Search for the cell housing the specified text and yield its (x, y) center coordinate. 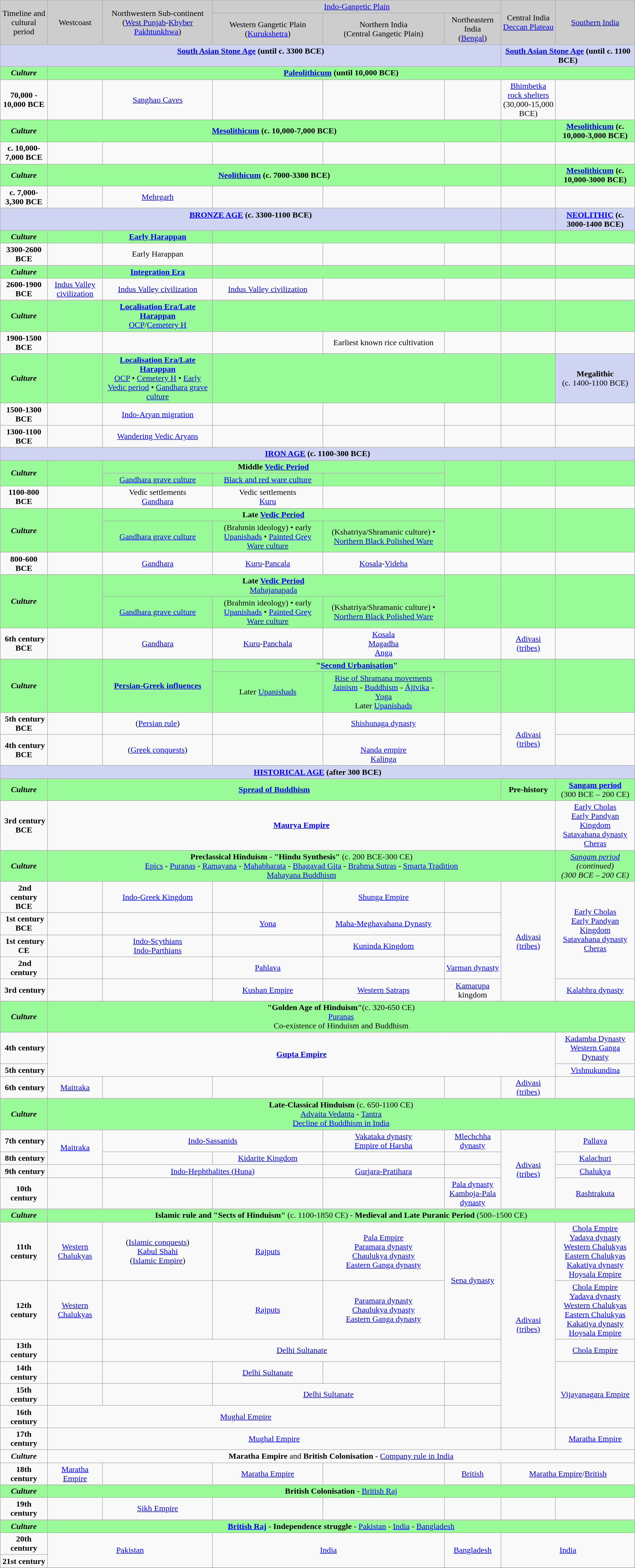
Mlechchha dynasty (473, 1141)
Pala EmpireParamara dynastyChaulukya dynastyEastern Ganga dynasty (383, 1251)
Mesolithicum (c. 10,000-3,000 BCE) (595, 131)
Megalithic(c. 1400-1100 BCE) (595, 378)
2600-1900 BCE (24, 289)
3300-2600 BCE (24, 254)
18th century (24, 1474)
Paleolithicum (until 10,000 BCE) (341, 73)
Vedic settlementsKuru (268, 497)
KosalaMagadhaAnga (383, 643)
4th century (24, 1048)
Timeline andcultural period (24, 22)
10th century (24, 1193)
Sangam period(continued)(300 BCE – 200 CE) (595, 866)
Shishunaga dynasty (383, 724)
6th century BCE (24, 643)
BRONZE AGE (c. 3300-1100 BCE) (251, 219)
c. 10,000-7,000 BCE (24, 153)
Localisation Era/Late HarappanOCP • Cemetery H • Early Vedic period • Gandhara grave culture (157, 378)
13th century (24, 1350)
Pahlava (268, 968)
"Second Urbanisation" (357, 666)
6th century (24, 1087)
Sangam period(300 BCE – 200 CE) (595, 789)
17th century (24, 1438)
Black and red ware culture (268, 480)
Pallava (595, 1141)
Late Vedic PeriodMahajanapada (273, 585)
South Asian Stone Age (until c. 1100 BCE) (568, 56)
Later Upanishads (268, 692)
Mesolithicum (c. 10,000-7,000 BCE) (274, 131)
Indo-Aryan migration (157, 414)
1st century BCE (24, 924)
9th century (24, 1171)
4th century BCE (24, 750)
Vedic settlementsGandhara (157, 497)
Pre-history (528, 789)
Indo-Hephthalites (Huna) (212, 1171)
Kuninda Kingdom (383, 946)
2nd century (24, 968)
Nanda empire Kalinga (383, 750)
Central IndiaDeccan Plateau (528, 22)
Mesolithicum (c. 10,000-3000 BCE) (595, 175)
5th century BCE (24, 724)
12th century (24, 1310)
14th century (24, 1373)
1500-1300 BCE (24, 414)
Pala dynastyKamboja-Pala dynasty (473, 1193)
1st century CE (24, 946)
HISTORICAL AGE (after 300 BCE) (317, 772)
Kuru-Panchala (268, 643)
20th century (24, 1544)
Indo-Greek Kingdom (157, 897)
IRON AGE (c. 1100-300 BCE) (317, 454)
3rd century BCE (24, 825)
Maratha Empire and British Colonisation - Company rule in India (341, 1456)
British (473, 1474)
Sena dynasty (473, 1281)
Western Gangetic Plain(Kurukshetra) (268, 29)
Middle Vedic Period (273, 467)
(Persian rule) (157, 724)
Localisation Era/Late HarappanOCP/Cemetery H (157, 316)
Sanghao Caves (157, 100)
11th century (24, 1251)
Northwestern Sub-continent(West Punjab-Khyber Pakhtunkhwa) (157, 22)
Kuru-Pancala (268, 563)
Rise of Shramana movementsJainism - Buddhism - Ājīvika - YogaLater Upanishads (383, 692)
Sikh Empire (157, 1509)
Maurya Empire (302, 825)
Kidarite Kingdom (268, 1158)
Kamarupa kingdom (473, 990)
Spread of Buddhism (274, 789)
Vijayanagara Empire (595, 1394)
British Raj - Independence struggle - Pakistan - India - Bangladesh (341, 1526)
Paramara dynastyChaulukya dynastyEastern Ganga dynasty (383, 1310)
5th century (24, 1070)
Kalabhra dynasty (595, 990)
2nd century BCE (24, 897)
(Greek conquests) (157, 750)
Chola Empire (595, 1350)
Kosala-Videha (383, 563)
Late Vedic Period (273, 515)
Bangladesh (473, 1550)
Southern India (595, 22)
South Asian Stone Age (until c. 3300 BCE) (251, 56)
Varman dynasty (473, 968)
15th century (24, 1394)
Western Satraps (383, 990)
Westcoast (75, 22)
Bhimbetka rock shelters(30,000-15,000 BCE) (528, 100)
Earliest known rice cultivation (383, 343)
Northern India(Central Gangetic Plain) (383, 29)
7th century (24, 1141)
c. 7,000-3,300 BCE (24, 197)
19th century (24, 1509)
70,000 - 10,000 BCE (24, 100)
3rd century (24, 990)
NEOLITHIC (c. 3000-1400 BCE) (595, 219)
Wandering Vedic Aryans (157, 436)
16th century (24, 1417)
Maratha Empire/British (568, 1474)
Persian-Greek influences (157, 686)
(Islamic conquests)Kabul Shahi(Islamic Empire) (157, 1251)
21st century (24, 1561)
8th century (24, 1158)
Indo-Gangetic Plain (357, 7)
1300-1100 BCE (24, 436)
Rashtrakuta (595, 1193)
Indo-ScythiansIndo-Parthians (157, 946)
800-600 BCE (24, 563)
Vishnukundina (595, 1070)
Vakataka dynastyEmpire of Harsha (383, 1141)
Chalukya (595, 1171)
Yona (268, 924)
Maha-Meghavahana Dynasty (383, 924)
Mehrgarh (157, 197)
Kadamba DynastyWestern Ganga Dynasty (595, 1048)
"Golden Age of Hinduism"(c. 320-650 CE)PuranasCo-existence of Hinduism and Buddhism (341, 1016)
Late-Classical Hinduism (c. 650-1100 CE)Advaita Vedanta - TantraDecline of Buddhism in India (341, 1114)
Neolithicum (c. 7000-3300 BCE) (274, 175)
Kushan Empire (268, 990)
Pakistan (130, 1550)
Indo-Sassanids (212, 1141)
Shunga Empire (383, 897)
Kalachuri (595, 1158)
Gupta Empire (302, 1054)
Gurjara-Pratihara (383, 1171)
Islamic rule and "Sects of Hinduism" (c. 1100-1850 CE) - Medieval and Late Puranic Period (500–1500 CE) (341, 1215)
Northeastern India(Bengal) (473, 29)
1100-800 BCE (24, 497)
Integration Era (157, 272)
British Colonisation - British Raj (341, 1491)
1900-1500 BCE (24, 343)
